Output the [X, Y] coordinate of the center of the cell containing the given text.  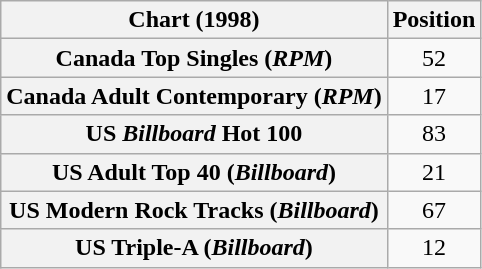
US Billboard Hot 100 [194, 134]
83 [434, 134]
67 [434, 210]
Chart (1998) [194, 20]
12 [434, 248]
Position [434, 20]
US Modern Rock Tracks (Billboard) [194, 210]
Canada Adult Contemporary (RPM) [194, 96]
US Triple-A (Billboard) [194, 248]
Canada Top Singles (RPM) [194, 58]
17 [434, 96]
US Adult Top 40 (Billboard) [194, 172]
21 [434, 172]
52 [434, 58]
